Identify which cell holds the provided text, then report its (x, y) central coordinate. 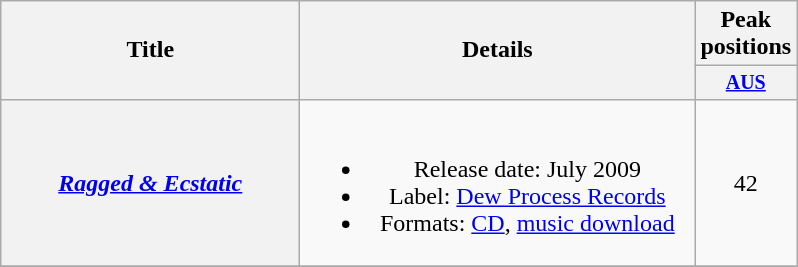
AUS (746, 82)
Ragged & Ecstatic (150, 182)
42 (746, 182)
Peak positions (746, 34)
Release date: July 2009Label: Dew Process RecordsFormats: CD, music download (498, 182)
Title (150, 50)
Details (498, 50)
